Pinpoint the cell where the given text exists, returning its (X, Y) midpoint coordinate. 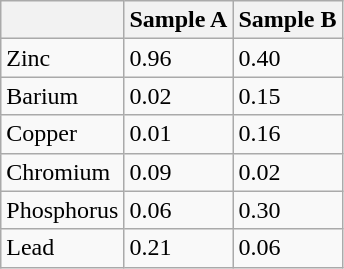
0.40 (288, 58)
Copper (62, 134)
Sample B (288, 20)
0.09 (178, 172)
0.15 (288, 96)
Phosphorus (62, 210)
Zinc (62, 58)
Barium (62, 96)
Chromium (62, 172)
0.01 (178, 134)
Lead (62, 248)
0.96 (178, 58)
0.16 (288, 134)
Sample A (178, 20)
0.21 (178, 248)
0.30 (288, 210)
